Capture the cell that displays the provided text and extract its (X, Y) central coordinate. 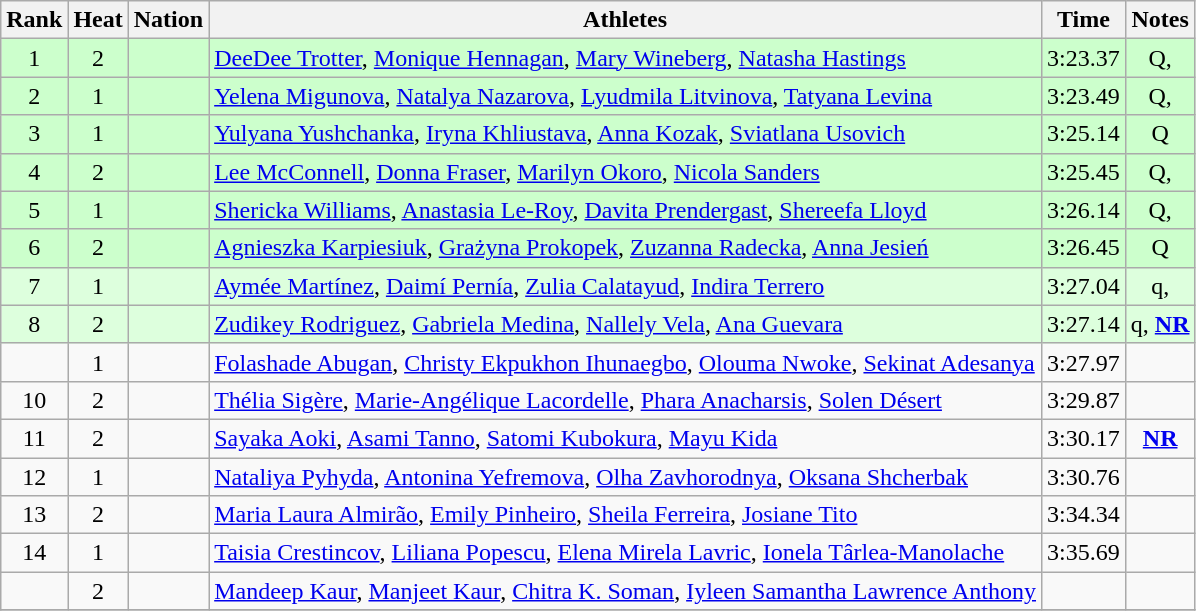
Agnieszka Karpiesiuk, Grażyna Prokopek, Zuzanna Radecka, Anna Jesień (626, 248)
5 (34, 210)
3:27.14 (1084, 324)
Sayaka Aoki, Asami Tanno, Satomi Kubokura, Mayu Kida (626, 438)
Yelena Migunova, Natalya Nazarova, Lyudmila Litvinova, Tatyana Levina (626, 96)
8 (34, 324)
3 (34, 134)
3:26.45 (1084, 248)
Nataliya Pyhyda, Antonina Yefremova, Olha Zavhorodnya, Oksana Shcherbak (626, 477)
Taisia Crestincov, Liliana Popescu, Elena Mirela Lavric, Ionela Târlea-Manolache (626, 553)
Yulyana Yushchanka, Iryna Khliustava, Anna Kozak, Sviatlana Usovich (626, 134)
Maria Laura Almirão, Emily Pinheiro, Sheila Ferreira, Josiane Tito (626, 515)
3:30.17 (1084, 438)
Athletes (626, 20)
3:23.49 (1084, 96)
3:27.04 (1084, 286)
Heat (98, 20)
Mandeep Kaur, Manjeet Kaur, Chitra K. Soman, Iyleen Samantha Lawrence Anthony (626, 591)
11 (34, 438)
Nation (168, 20)
3:26.14 (1084, 210)
3:29.87 (1084, 400)
Thélia Sigère, Marie-Angélique Lacordelle, Phara Anacharsis, Solen Désert (626, 400)
Time (1084, 20)
Folashade Abugan, Christy Ekpukhon Ihunaegbo, Olouma Nwoke, Sekinat Adesanya (626, 362)
Aymée Martínez, Daimí Pernía, Zulia Calatayud, Indira Terrero (626, 286)
q, (1160, 286)
Shericka Williams, Anastasia Le-Roy, Davita Prendergast, Shereefa Lloyd (626, 210)
3:23.37 (1084, 58)
DeeDee Trotter, Monique Hennagan, Mary Wineberg, Natasha Hastings (626, 58)
3:34.34 (1084, 515)
3:25.14 (1084, 134)
Lee McConnell, Donna Fraser, Marilyn Okoro, Nicola Sanders (626, 172)
7 (34, 286)
10 (34, 400)
12 (34, 477)
Notes (1160, 20)
14 (34, 553)
Rank (34, 20)
Zudikey Rodriguez, Gabriela Medina, Nallely Vela, Ana Guevara (626, 324)
4 (34, 172)
3:27.97 (1084, 362)
NR (1160, 438)
3:30.76 (1084, 477)
q, NR (1160, 324)
13 (34, 515)
6 (34, 248)
3:25.45 (1084, 172)
3:35.69 (1084, 553)
